Scan for the cell matching the given text and deliver its (x, y) coordinate at center. 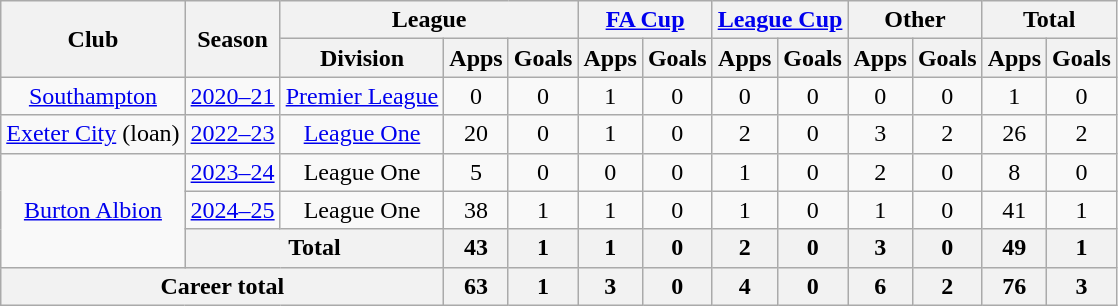
Premier League (362, 96)
2020–21 (232, 96)
Other (915, 20)
2023–24 (232, 172)
5 (476, 172)
League Cup (780, 20)
2024–25 (232, 210)
8 (1014, 172)
20 (476, 134)
26 (1014, 134)
Exeter City (loan) (93, 134)
Season (232, 39)
41 (1014, 210)
Division (362, 58)
6 (880, 286)
76 (1014, 286)
FA Cup (645, 20)
38 (476, 210)
2022–23 (232, 134)
Burton Albion (93, 210)
4 (744, 286)
Club (93, 39)
63 (476, 286)
Southampton (93, 96)
Career total (222, 286)
43 (476, 248)
League (429, 20)
49 (1014, 248)
